Locate the cell with the specified text and output its [X, Y] center coordinate. 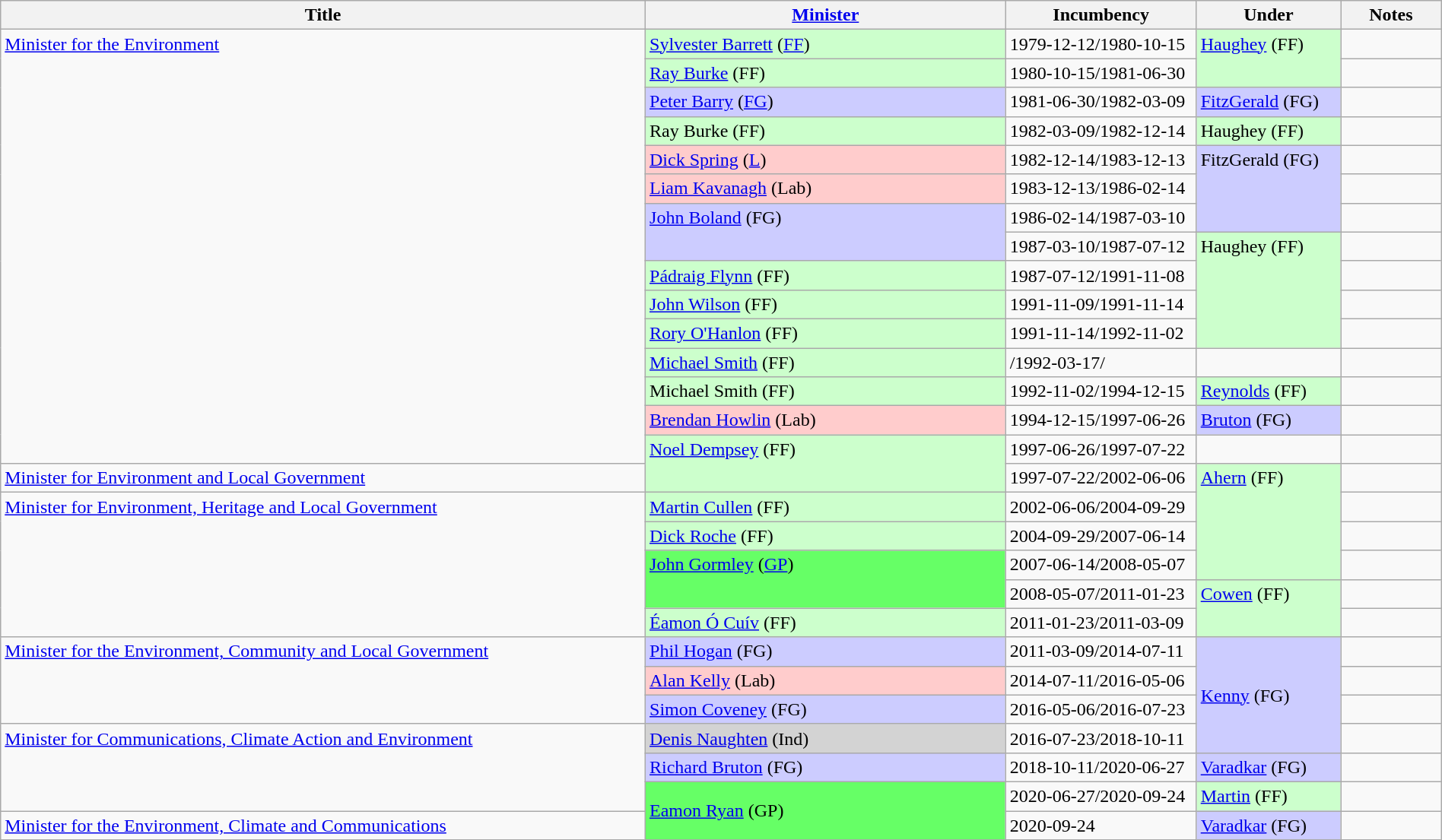
2007-06-14/2008-05-07 [1101, 565]
Richard Bruton (FG) [826, 767]
Minister for Communications, Climate Action and Environment [323, 767]
Martin Cullen (FF) [826, 507]
1994-12-15/1997-06-26 [1101, 420]
John Wilson (FF) [826, 304]
2020-09-24 [1101, 825]
Éamon Ó Cuív (FF) [826, 623]
Minister for the Environment [323, 246]
1980-10-15/1981-06-30 [1101, 73]
Noel Dempsey (FF) [826, 464]
Alan Kelly (Lab) [826, 680]
Peter Barry (FG) [826, 102]
1991-11-09/1991-11-14 [1101, 304]
2020-06-27/2020-09-24 [1101, 796]
Minister for Environment, Heritage and Local Government [323, 565]
Under [1269, 15]
Pádraig Flynn (FF) [826, 275]
Simon Coveney (FG) [826, 709]
Minister [826, 15]
Cowen (FF) [1269, 608]
/1992-03-17/ [1101, 363]
1983-12-13/1986-02-14 [1101, 189]
2011-01-23/2011-03-09 [1101, 623]
John Gormley (GP) [826, 579]
Incumbency [1101, 15]
Dick Roche (FF) [826, 536]
1982-12-14/1983-12-13 [1101, 160]
1982-03-09/1982-12-14 [1101, 131]
Bruton (FG) [1269, 420]
1981-06-30/1982-03-09 [1101, 102]
Title [323, 15]
2016-07-23/2018-10-11 [1101, 738]
John Boland (FG) [826, 232]
1991-11-14/1992-11-02 [1101, 333]
Reynolds (FF) [1269, 391]
2016-05-06/2016-07-23 [1101, 709]
Rory O'Hanlon (FF) [826, 333]
Notes [1392, 15]
Minister for the Environment, Climate and Communications [323, 825]
Martin (FF) [1269, 796]
Minister for Environment and Local Government [323, 478]
Ahern (FF) [1269, 521]
1992-11-02/1994-12-15 [1101, 391]
1997-06-26/1997-07-22 [1101, 449]
2014-07-11/2016-05-06 [1101, 680]
Minister for the Environment, Community and Local Government [323, 680]
2008-05-07/2011-01-23 [1101, 594]
Denis Naughten (Ind) [826, 738]
1997-07-22/2002-06-06 [1101, 478]
1986-02-14/1987-03-10 [1101, 217]
Brendan Howlin (Lab) [826, 420]
2011-03-09/2014-07-11 [1101, 651]
1987-03-10/1987-07-12 [1101, 246]
1979-12-12/1980-10-15 [1101, 44]
2002-06-06/2004-09-29 [1101, 507]
2004-09-29/2007-06-14 [1101, 536]
Sylvester Barrett (FF) [826, 44]
Phil Hogan (FG) [826, 651]
2018-10-11/2020-06-27 [1101, 767]
Liam Kavanagh (Lab) [826, 189]
1987-07-12/1991-11-08 [1101, 275]
Eamon Ryan (GP) [826, 810]
Dick Spring (L) [826, 160]
Kenny (FG) [1269, 695]
